Search for the cell housing the specified text and yield its [X, Y] center coordinate. 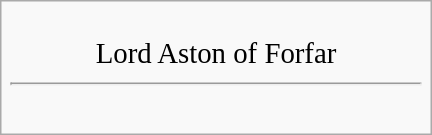
Lord Aston of Forfar [216, 68]
